Extract the [X, Y] coordinate from the center of the cell holding the provided text.  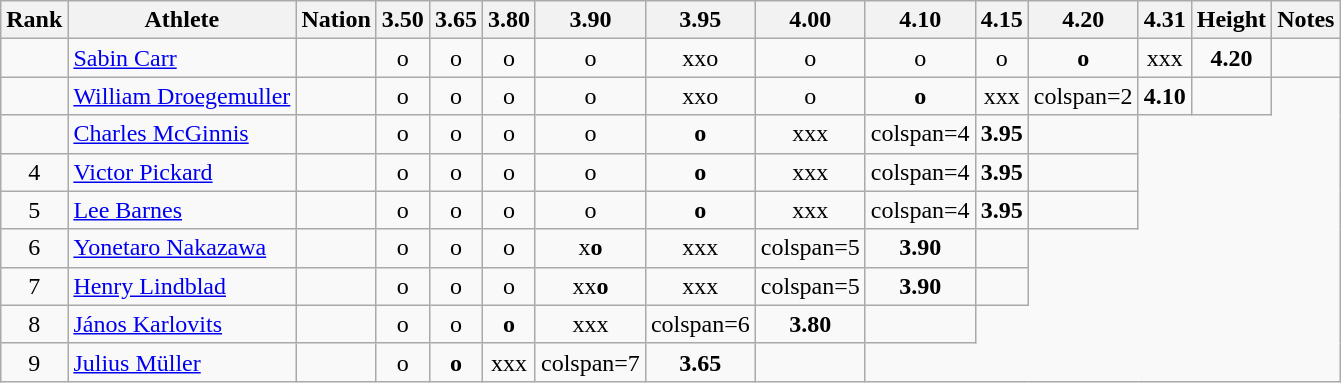
colspan=2 [1083, 96]
Victor Pickard [182, 172]
Notes [1306, 20]
Yonetaro Nakazawa [182, 248]
7 [34, 286]
4.31 [1164, 20]
3.50 [402, 20]
Height [1231, 20]
8 [34, 324]
9 [34, 362]
János Karlovits [182, 324]
xo [590, 248]
5 [34, 210]
6 [34, 248]
Sabin Carr [182, 58]
Nation [336, 20]
Charles McGinnis [182, 134]
4.00 [810, 20]
Julius Müller [182, 362]
4.15 [1002, 20]
Henry Lindblad [182, 286]
William Droegemuller [182, 96]
Lee Barnes [182, 210]
colspan=7 [590, 362]
colspan=6 [700, 324]
Rank [34, 20]
Athlete [182, 20]
4 [34, 172]
